Locate the cell with the specified text and output its [x, y] center coordinate. 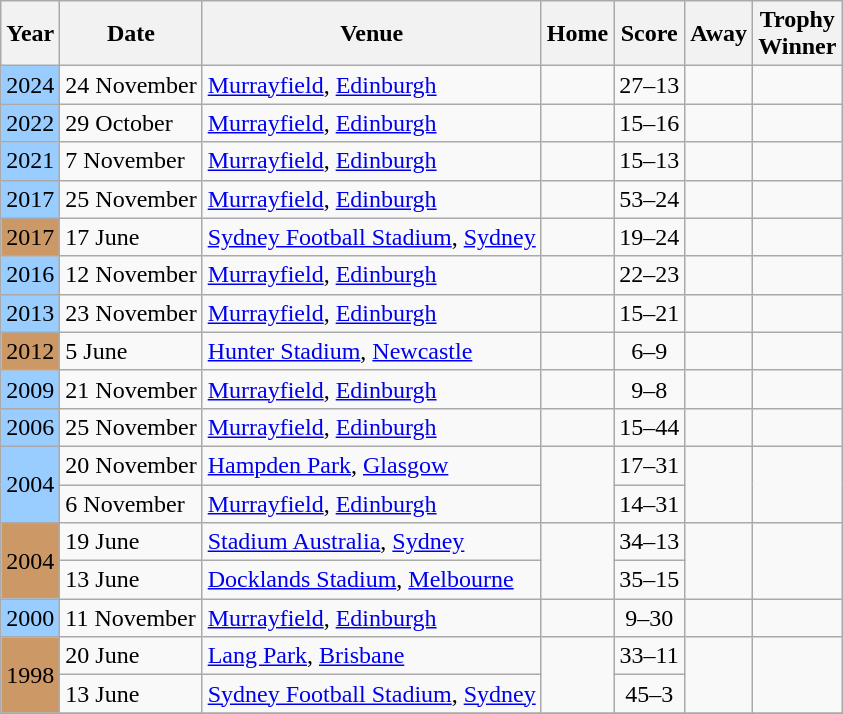
24 November [131, 85]
Stadium Australia, Sydney [372, 542]
6 November [131, 503]
Away [719, 34]
34–13 [650, 542]
Lang Park, Brisbane [372, 656]
2016 [30, 275]
1998 [30, 675]
20 June [131, 656]
Docklands Stadium, Melbourne [372, 580]
Home [577, 34]
15–16 [650, 123]
21 November [131, 389]
6–9 [650, 351]
14–31 [650, 503]
45–3 [650, 694]
Year [30, 34]
9–8 [650, 389]
2013 [30, 313]
15–21 [650, 313]
19 June [131, 542]
11 November [131, 618]
2012 [30, 351]
Hunter Stadium, Newcastle [372, 351]
2021 [30, 161]
22–23 [650, 275]
Date [131, 34]
17 June [131, 237]
20 November [131, 465]
17–31 [650, 465]
35–15 [650, 580]
Venue [372, 34]
27–13 [650, 85]
23 November [131, 313]
TrophyWinner [798, 34]
2009 [30, 389]
2006 [30, 427]
7 November [131, 161]
53–24 [650, 199]
2000 [30, 618]
9–30 [650, 618]
Score [650, 34]
12 November [131, 275]
Hampden Park, Glasgow [372, 465]
5 June [131, 351]
19–24 [650, 237]
29 October [131, 123]
2024 [30, 85]
2022 [30, 123]
15–13 [650, 161]
15–44 [650, 427]
33–11 [650, 656]
